Provide the (x, y) coordinate of the cell's center where the given text is located.  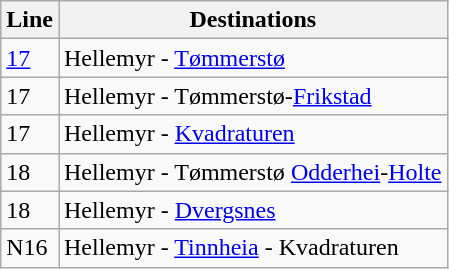
Hellemyr - Tømmerstø Odderhei-Holte (252, 172)
N16 (30, 248)
Hellemyr - Kvadraturen (252, 134)
Hellemyr - Dvergsnes (252, 210)
Hellemyr - Tinnheia - Kvadraturen (252, 248)
Line (30, 20)
Hellemyr - Tømmerstø (252, 58)
Destinations (252, 20)
Hellemyr - Tømmerstø-Frikstad (252, 96)
